Find where the given text appears and provide that cell's center as [X, Y] coordinate. 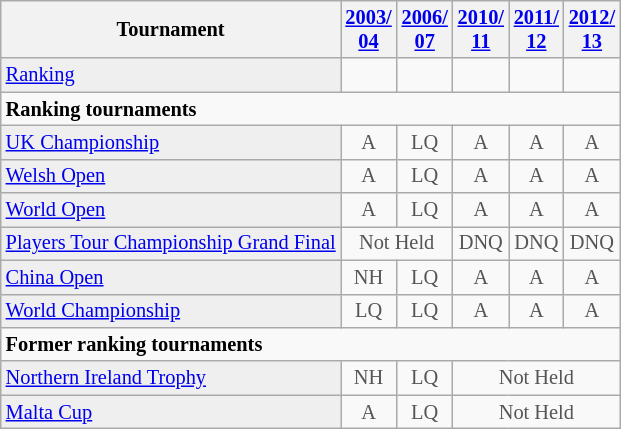
2010/11 [481, 29]
Ranking tournaments [310, 109]
UK Championship [171, 142]
Malta Cup [171, 412]
World Open [171, 210]
Welsh Open [171, 176]
Northern Ireland Trophy [171, 378]
Ranking [171, 75]
Tournament [171, 29]
China Open [171, 277]
2006/07 [425, 29]
2012/13 [592, 29]
2003/04 [368, 29]
World Championship [171, 311]
2011/12 [536, 29]
Former ranking tournaments [310, 344]
Players Tour Championship Grand Final [171, 243]
